Return the (x, y) coordinate for the center point of the cell that contains the specified text.  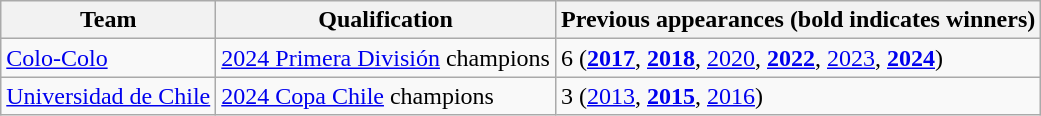
3 (2013, 2015, 2016) (798, 96)
2024 Primera División champions (386, 58)
2024 Copa Chile champions (386, 96)
Previous appearances (bold indicates winners) (798, 20)
Colo-Colo (108, 58)
Universidad de Chile (108, 96)
6 (2017, 2018, 2020, 2022, 2023, 2024) (798, 58)
Team (108, 20)
Qualification (386, 20)
